Pinpoint the cell where the given text exists, returning its [x, y] midpoint coordinate. 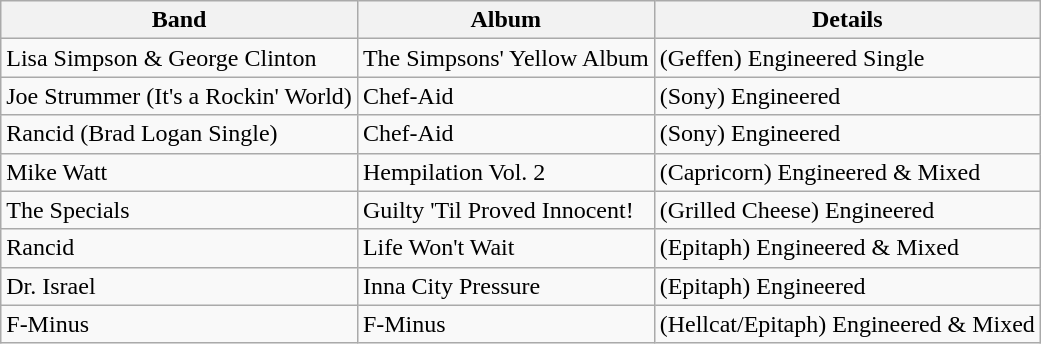
Inna City Pressure [506, 286]
Rancid [180, 248]
The Specials [180, 210]
Details [847, 20]
Lisa Simpson & George Clinton [180, 58]
Rancid (Brad Logan Single) [180, 134]
Guilty 'Til Proved Innocent! [506, 210]
(Geffen) Engineered Single [847, 58]
Life Won't Wait [506, 248]
Joe Strummer (It's a Rockin' World) [180, 96]
(Epitaph) Engineered & Mixed [847, 248]
(Grilled Cheese) Engineered [847, 210]
The Simpsons' Yellow Album [506, 58]
Band [180, 20]
Mike Watt [180, 172]
Album [506, 20]
Dr. Israel [180, 286]
(Capricorn) Engineered & Mixed [847, 172]
(Epitaph) Engineered [847, 286]
(Hellcat/Epitaph) Engineered & Mixed [847, 324]
Hempilation Vol. 2 [506, 172]
